Search for the cell housing the specified text and yield its (X, Y) center coordinate. 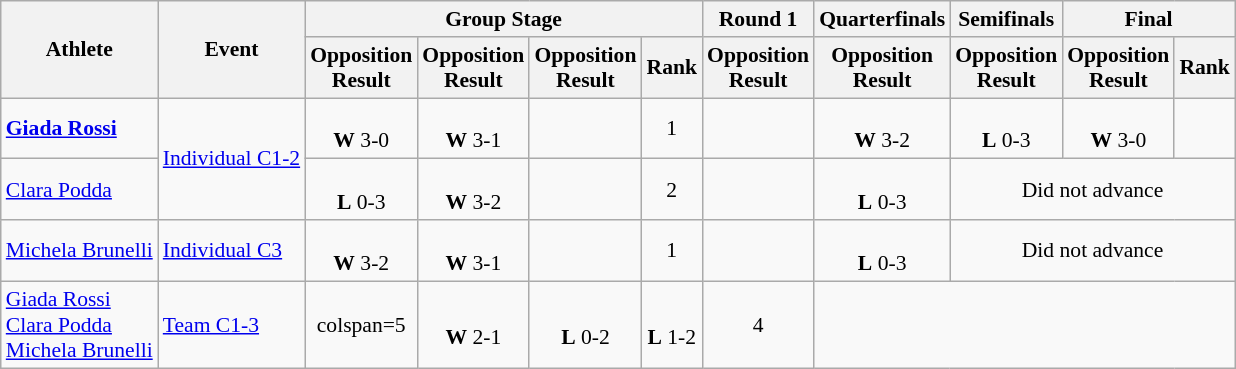
Giada Rossi (80, 128)
4 (758, 324)
Individual C1-2 (232, 159)
L 0-2 (585, 324)
Clara Podda (80, 190)
Final (1148, 19)
W 2-1 (473, 324)
Giada RossiClara PoddaMichela Brunelli (80, 324)
Quarterfinals (882, 19)
Semifinals (1006, 19)
Group Stage (504, 19)
Event (232, 50)
Team C1-3 (232, 324)
Michela Brunelli (80, 250)
colspan=5 (361, 324)
Round 1 (758, 19)
2 (672, 190)
Individual C3 (232, 250)
L 1-2 (672, 324)
Athlete (80, 50)
